Capture the cell that displays the provided text and extract its (x, y) central coordinate. 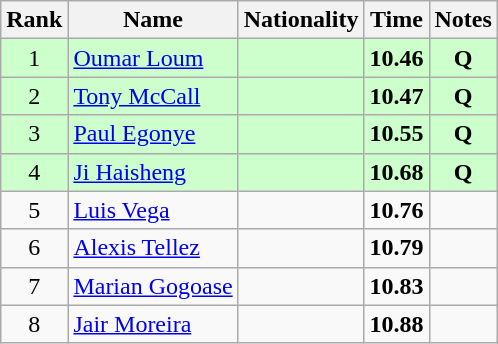
10.83 (396, 286)
10.47 (396, 96)
Tony McCall (153, 96)
Jair Moreira (153, 324)
10.55 (396, 134)
Rank (34, 20)
10.76 (396, 210)
6 (34, 248)
Oumar Loum (153, 58)
10.68 (396, 172)
Marian Gogoase (153, 286)
Name (153, 20)
1 (34, 58)
7 (34, 286)
Paul Egonye (153, 134)
5 (34, 210)
8 (34, 324)
Nationality (301, 20)
3 (34, 134)
2 (34, 96)
10.88 (396, 324)
10.79 (396, 248)
4 (34, 172)
10.46 (396, 58)
Notes (463, 20)
Alexis Tellez (153, 248)
Luis Vega (153, 210)
Time (396, 20)
Ji Haisheng (153, 172)
